Return (x, y) of the center of cell containing provided text 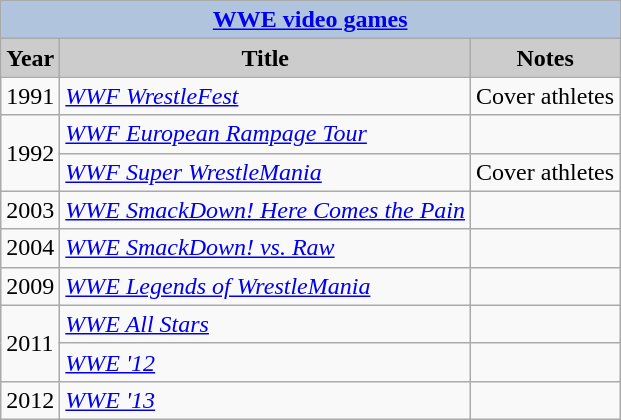
Title (266, 58)
Year (30, 58)
1991 (30, 96)
Notes (546, 58)
WWE SmackDown! vs. Raw (266, 248)
WWE '13 (266, 400)
WWE video games (310, 20)
2012 (30, 400)
2003 (30, 210)
WWE SmackDown! Here Comes the Pain (266, 210)
WWE '12 (266, 362)
WWF European Rampage Tour (266, 134)
1992 (30, 153)
WWF Super WrestleMania (266, 172)
WWE Legends of WrestleMania (266, 286)
2011 (30, 343)
2004 (30, 248)
WWF WrestleFest (266, 96)
WWE All Stars (266, 324)
2009 (30, 286)
